Find where the given text appears and provide that cell's center as (x, y) coordinate. 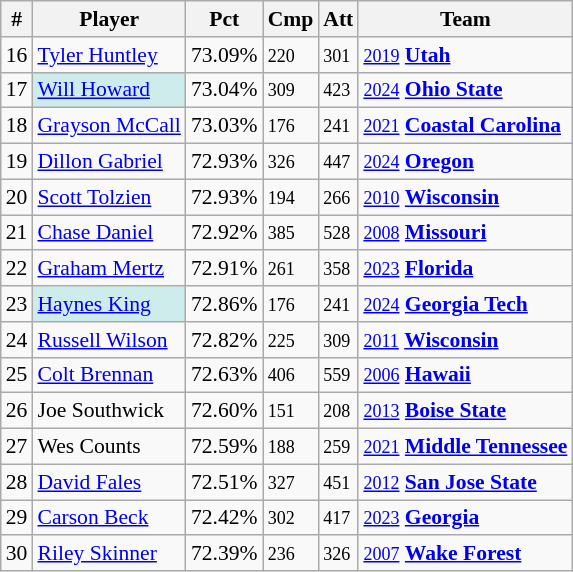
2006 Hawaii (465, 375)
72.60% (224, 411)
2024 Ohio State (465, 90)
Team (465, 19)
29 (17, 518)
559 (338, 375)
30 (17, 554)
302 (291, 518)
Grayson McCall (108, 126)
72.91% (224, 269)
17 (17, 90)
358 (338, 269)
417 (338, 518)
Russell Wilson (108, 340)
220 (291, 55)
528 (338, 233)
Cmp (291, 19)
2023 Georgia (465, 518)
22 (17, 269)
447 (338, 162)
188 (291, 447)
72.51% (224, 482)
72.82% (224, 340)
259 (338, 447)
194 (291, 197)
Wes Counts (108, 447)
327 (291, 482)
21 (17, 233)
73.04% (224, 90)
72.92% (224, 233)
208 (338, 411)
Player (108, 19)
26 (17, 411)
Haynes King (108, 304)
25 (17, 375)
# (17, 19)
266 (338, 197)
Dillon Gabriel (108, 162)
23 (17, 304)
Pct (224, 19)
19 (17, 162)
Colt Brennan (108, 375)
2019 Utah (465, 55)
151 (291, 411)
72.86% (224, 304)
301 (338, 55)
Joe Southwick (108, 411)
27 (17, 447)
Scott Tolzien (108, 197)
24 (17, 340)
2012 San Jose State (465, 482)
236 (291, 554)
2024 Georgia Tech (465, 304)
451 (338, 482)
423 (338, 90)
2021 Middle Tennessee (465, 447)
385 (291, 233)
David Fales (108, 482)
2021 Coastal Carolina (465, 126)
72.59% (224, 447)
Chase Daniel (108, 233)
73.09% (224, 55)
2010 Wisconsin (465, 197)
Carson Beck (108, 518)
72.42% (224, 518)
72.63% (224, 375)
225 (291, 340)
2008 Missouri (465, 233)
20 (17, 197)
2011 Wisconsin (465, 340)
16 (17, 55)
2023 Florida (465, 269)
73.03% (224, 126)
2013 Boise State (465, 411)
72.39% (224, 554)
2007 Wake Forest (465, 554)
2024 Oregon (465, 162)
28 (17, 482)
406 (291, 375)
Riley Skinner (108, 554)
Tyler Huntley (108, 55)
261 (291, 269)
18 (17, 126)
Att (338, 19)
Graham Mertz (108, 269)
Will Howard (108, 90)
